For the text-containing cell, return its midpoint in [X, Y] coordinate format. 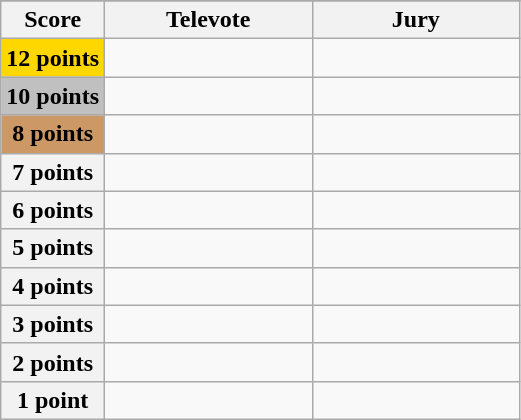
Televote [209, 20]
10 points [53, 96]
4 points [53, 286]
5 points [53, 248]
8 points [53, 134]
Score [53, 20]
12 points [53, 58]
Jury [416, 20]
6 points [53, 210]
3 points [53, 324]
1 point [53, 400]
7 points [53, 172]
2 points [53, 362]
